Return the [x, y] coordinate for the center point of the cell that contains the specified text.  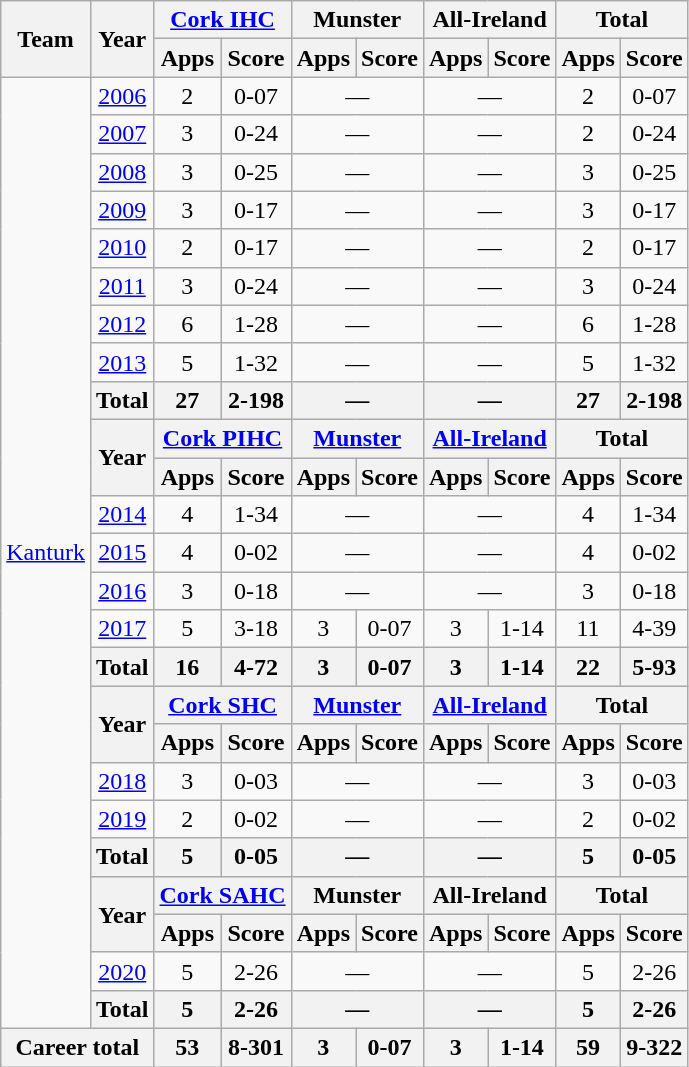
22 [588, 667]
Cork PIHC [222, 438]
4-72 [256, 667]
2006 [122, 96]
4-39 [654, 629]
9-322 [654, 1047]
Team [46, 39]
8-301 [256, 1047]
11 [588, 629]
53 [188, 1047]
2018 [122, 781]
2015 [122, 553]
2017 [122, 629]
2011 [122, 286]
2014 [122, 515]
2016 [122, 591]
Kanturk [46, 553]
2007 [122, 134]
Cork SAHC [222, 895]
2020 [122, 971]
Cork SHC [222, 705]
2019 [122, 819]
5-93 [654, 667]
2012 [122, 324]
2009 [122, 210]
Cork IHC [222, 20]
16 [188, 667]
2013 [122, 362]
3-18 [256, 629]
Career total [78, 1047]
2008 [122, 172]
2010 [122, 248]
59 [588, 1047]
